Scan for the cell matching the given text and deliver its (X, Y) coordinate at center. 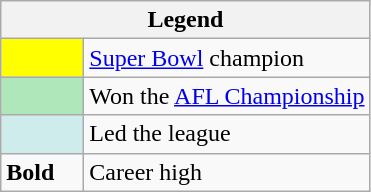
Legend (186, 20)
Led the league (227, 134)
Career high (227, 172)
Super Bowl champion (227, 58)
Won the AFL Championship (227, 96)
Bold (42, 172)
